For the text-containing cell, return its midpoint in [X, Y] coordinate format. 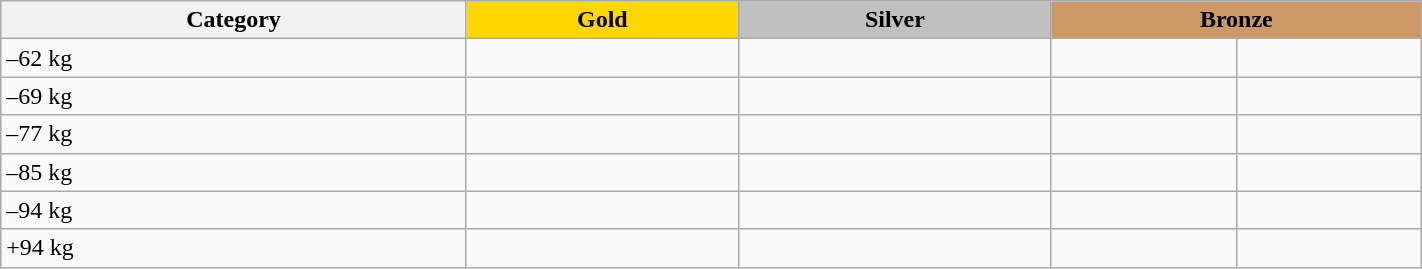
Category [234, 20]
Silver [894, 20]
–77 kg [234, 134]
–94 kg [234, 210]
–69 kg [234, 96]
Gold [602, 20]
–85 kg [234, 172]
Bronze [1236, 20]
–62 kg [234, 58]
+94 kg [234, 248]
